Capture the cell that displays the provided text and extract its (x, y) central coordinate. 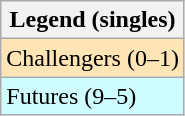
Legend (singles) (93, 20)
Challengers (0–1) (93, 58)
Futures (9–5) (93, 96)
